Output the (x, y) coordinate of the center of the cell containing the given text.  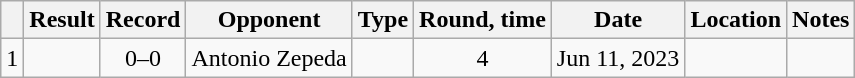
0–0 (143, 58)
Antonio Zepeda (269, 58)
Record (143, 20)
Jun 11, 2023 (618, 58)
Round, time (483, 20)
1 (12, 58)
Opponent (269, 20)
Date (618, 20)
Location (736, 20)
Type (382, 20)
Notes (821, 20)
4 (483, 58)
Result (62, 20)
